Locate the cell with the specified text and output its [X, Y] center coordinate. 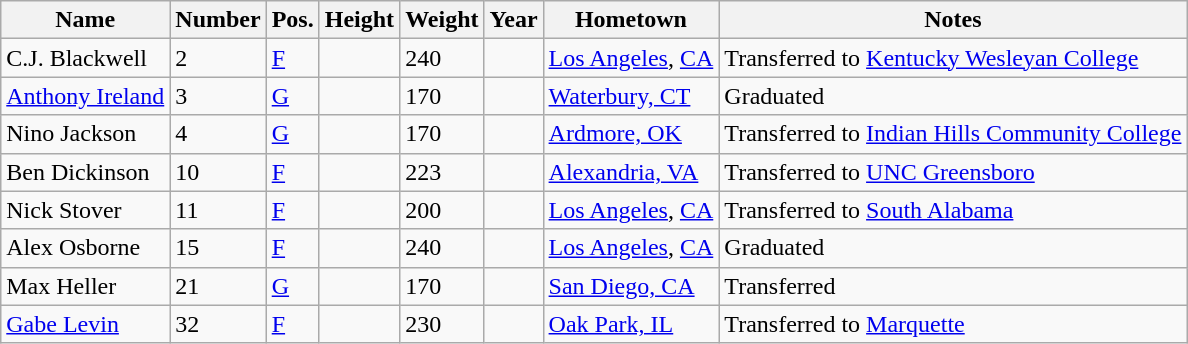
Transferred to South Alabama [953, 210]
223 [442, 172]
San Diego, CA [631, 286]
Alex Osborne [86, 248]
Nick Stover [86, 210]
Transferred to Kentucky Wesleyan College [953, 58]
Alexandria, VA [631, 172]
Height [359, 20]
Number [218, 20]
Name [86, 20]
Pos. [292, 20]
Transferred to Marquette [953, 324]
4 [218, 134]
200 [442, 210]
2 [218, 58]
Oak Park, IL [631, 324]
3 [218, 96]
Transferred to UNC Greensboro [953, 172]
Transferred to Indian Hills Community College [953, 134]
Ardmore, OK [631, 134]
C.J. Blackwell [86, 58]
Weight [442, 20]
Gabe Levin [86, 324]
Max Heller [86, 286]
Transferred [953, 286]
Notes [953, 20]
230 [442, 324]
21 [218, 286]
Hometown [631, 20]
Nino Jackson [86, 134]
10 [218, 172]
Waterbury, CT [631, 96]
15 [218, 248]
Year [514, 20]
Anthony Ireland [86, 96]
32 [218, 324]
Ben Dickinson [86, 172]
11 [218, 210]
